Identify which cell holds the provided text, then report its (x, y) central coordinate. 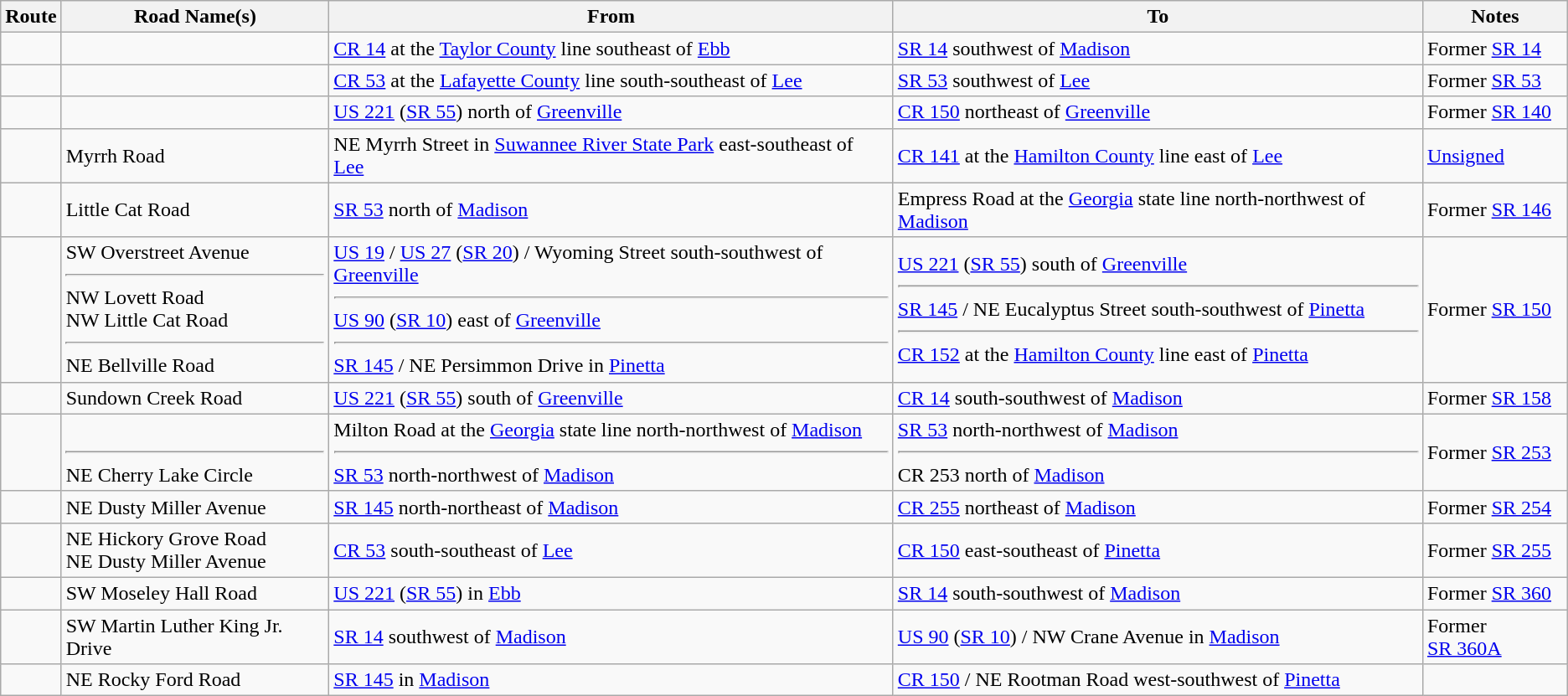
SR 145 north-northeast of Madison (611, 507)
CR 141 at the Hamilton County line east of Lee (1158, 156)
Former SR 158 (1494, 398)
NE Hickory Grove RoadNE Dusty Miller Avenue (195, 549)
SR 145 in Madison (611, 680)
Former SR 53 (1494, 80)
Milton Road at the Georgia state line north-northwest of MadisonSR 53 north-northwest of Madison (611, 452)
CR 150 northeast of Greenville (1158, 112)
CR 150 east-southeast of Pinetta (1158, 549)
US 221 (SR 55) south of Greenville (611, 398)
SW Martin Luther King Jr. Drive (195, 637)
SW Moseley Hall Road (195, 593)
Little Cat Road (195, 209)
NE Myrrh Street in Suwannee River State Park east-southeast of Lee (611, 156)
SR 53 north of Madison (611, 209)
SR 14 south-southwest of Madison (1158, 593)
Notes (1494, 17)
CR 14 at the Taylor County line southeast of Ebb (611, 49)
Former SR 360 (1494, 593)
CR 255 northeast of Madison (1158, 507)
NE Rocky Ford Road (195, 680)
US 19 / US 27 (SR 20) / Wyoming Street south-southwest of GreenvilleUS 90 (SR 10) east of GreenvilleSR 145 / NE Persimmon Drive in Pinetta (611, 310)
CR 53 south-southeast of Lee (611, 549)
SR 53 southwest of Lee (1158, 80)
Empress Road at the Georgia state line north-northwest of Madison (1158, 209)
Myrrh Road (195, 156)
Former SR 255 (1494, 549)
Former SR 140 (1494, 112)
NE Dusty Miller Avenue (195, 507)
Former SR 254 (1494, 507)
To (1158, 17)
Road Name(s) (195, 17)
Former SR 146 (1494, 209)
SW Overstreet AvenueNW Lovett RoadNW Little Cat RoadNE Bellville Road (195, 310)
US 221 (SR 55) north of Greenville (611, 112)
SR 53 north-northwest of MadisonCR 253 north of Madison (1158, 452)
Former SR 150 (1494, 310)
CR 14 south-southwest of Madison (1158, 398)
US 90 (SR 10) / NW Crane Avenue in Madison (1158, 637)
Unsigned (1494, 156)
CR 53 at the Lafayette County line south-southeast of Lee (611, 80)
Former SR 14 (1494, 49)
Route (31, 17)
US 221 (SR 55) in Ebb (611, 593)
NE Cherry Lake Circle (195, 452)
Former SR 360A (1494, 637)
From (611, 17)
CR 150 / NE Rootman Road west-southwest of Pinetta (1158, 680)
Former SR 253 (1494, 452)
US 221 (SR 55) south of GreenvilleSR 145 / NE Eucalyptus Street south-southwest of PinettaCR 152 at the Hamilton County line east of Pinetta (1158, 310)
Sundown Creek Road (195, 398)
